Return [X, Y] of the center of cell containing provided text 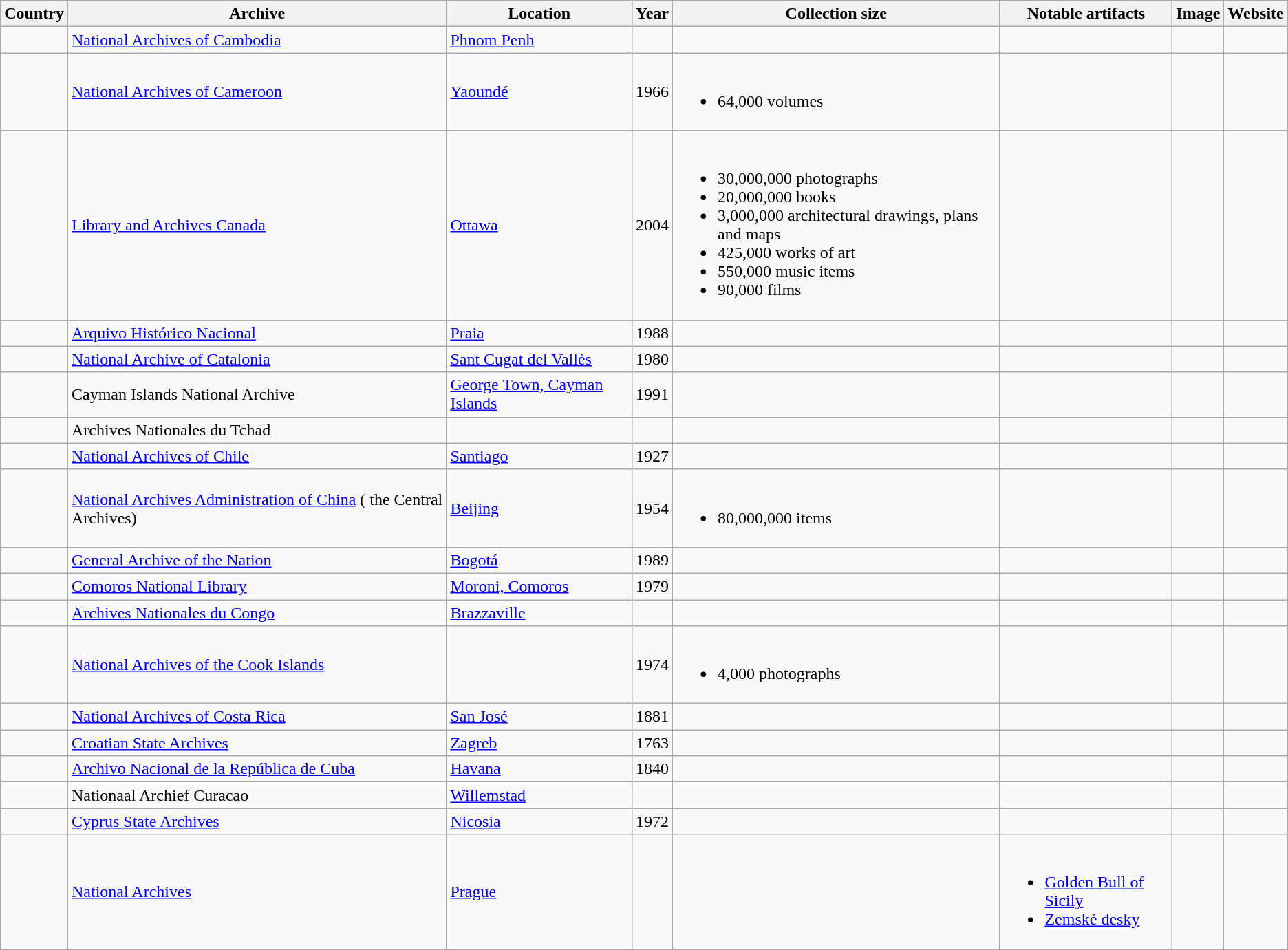
National Archives of Cambodia [257, 40]
Cayman Islands National Archive [257, 395]
Collection size [837, 14]
Arquivo Histórico Nacional [257, 333]
National Archives of Costa Rica [257, 717]
George Town, Cayman Islands [539, 395]
2004 [652, 226]
Beijing [539, 508]
Zagreb [539, 743]
Phnom Penh [539, 40]
Santiago [539, 456]
1974 [652, 665]
64,000 volumes [837, 92]
Archivo Nacional de la República de Cuba [257, 769]
Moroni, Comoros [539, 586]
National Archive of Catalonia [257, 359]
Nationaal Archief Curacao [257, 795]
30,000,000 photographs20,000,000 books3,000,000 architectural drawings, plans and maps425,000 works of art550,000 music items90,000 films [837, 226]
1989 [652, 560]
80,000,000 items [837, 508]
1972 [652, 821]
Golden Bull of SicilyZemské desky [1086, 892]
Brazzaville [539, 613]
1988 [652, 333]
Archives Nationales du Tchad [257, 430]
1927 [652, 456]
4,000 photographs [837, 665]
Ottawa [539, 226]
Country [34, 14]
National Archives of Cameroon [257, 92]
Image [1199, 14]
1979 [652, 586]
National Archives of the Cook Islands [257, 665]
Havana [539, 769]
Yaoundé [539, 92]
1954 [652, 508]
San José [539, 717]
National Archives [257, 892]
Notable artifacts [1086, 14]
1840 [652, 769]
Year [652, 14]
Location [539, 14]
1966 [652, 92]
Sant Cugat del Vallès [539, 359]
Croatian State Archives [257, 743]
National Archives of Chile [257, 456]
General Archive of the Nation [257, 560]
1991 [652, 395]
Praia [539, 333]
National Archives Administration of China ( the Central Archives) [257, 508]
Nicosia [539, 821]
Bogotá [539, 560]
Library and Archives Canada [257, 226]
Willemstad [539, 795]
Archive [257, 14]
1763 [652, 743]
Cyprus State Archives [257, 821]
1881 [652, 717]
Archives Nationales du Congo [257, 613]
Website [1256, 14]
Comoros National Library [257, 586]
1980 [652, 359]
Prague [539, 892]
